Extract the (X, Y) coordinate from the center of the cell holding the provided text.  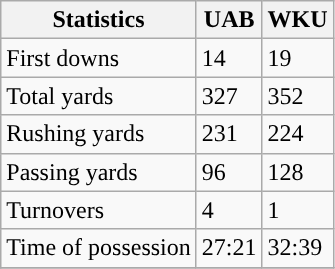
1 (298, 210)
WKU (298, 20)
96 (229, 172)
27:21 (229, 248)
Total yards (99, 96)
Passing yards (99, 172)
32:39 (298, 248)
4 (229, 210)
327 (229, 96)
128 (298, 172)
Statistics (99, 20)
224 (298, 134)
UAB (229, 20)
Time of possession (99, 248)
19 (298, 58)
14 (229, 58)
First downs (99, 58)
231 (229, 134)
352 (298, 96)
Turnovers (99, 210)
Rushing yards (99, 134)
